Determine the [X, Y] coordinate at the center of the cell enclosing the given text.  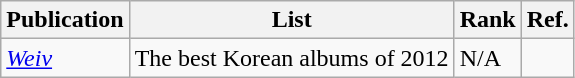
Rank [488, 20]
Weiv [65, 58]
N/A [488, 58]
Publication [65, 20]
List [292, 20]
Ref. [548, 20]
The best Korean albums of 2012 [292, 58]
